Find where the given text appears and provide that cell's center as [X, Y] coordinate. 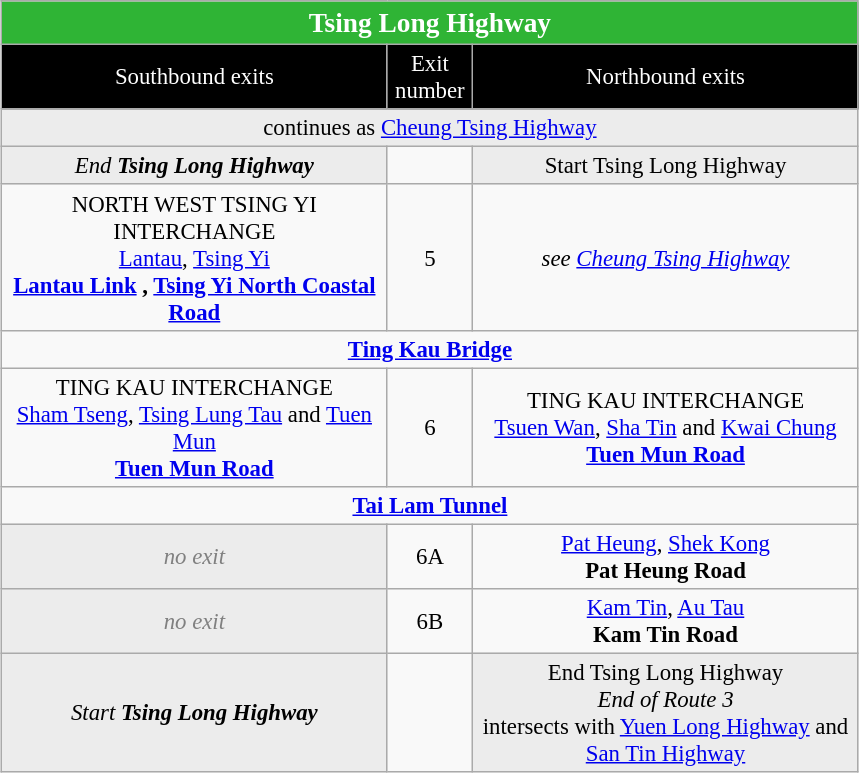
TING KAU INTERCHANGETsuen Wan, Sha Tin and Kwai ChungTuen Mun Road [666, 428]
see Cheung Tsing Highway [666, 258]
Tsing Long Highway [430, 23]
6 [430, 428]
TING KAU INTERCHANGESham Tseng, Tsing Lung Tau and Tuen MunTuen Mun Road [195, 428]
NORTH WEST TSING YI INTERCHANGELantau, Tsing YiLantau Link , Tsing Yi North Coastal Road [195, 258]
Northbound exits [666, 78]
Tai Lam Tunnel [430, 505]
End Tsing Long Highway [195, 166]
Exit number [430, 78]
Ting Kau Bridge [430, 349]
Pat Heung, Shek KongPat Heung Road [666, 556]
6A [430, 556]
continues as Cheung Tsing Highway [430, 128]
Kam Tin, Au TauKam Tin Road [666, 622]
5 [430, 258]
6B [430, 622]
Southbound exits [195, 78]
End Tsing Long Highway End of Route 3intersects with Yuen Long Highway and San Tin Highway [666, 712]
